Detect which cell encompasses the target text, then output its (X, Y) center coordinate. 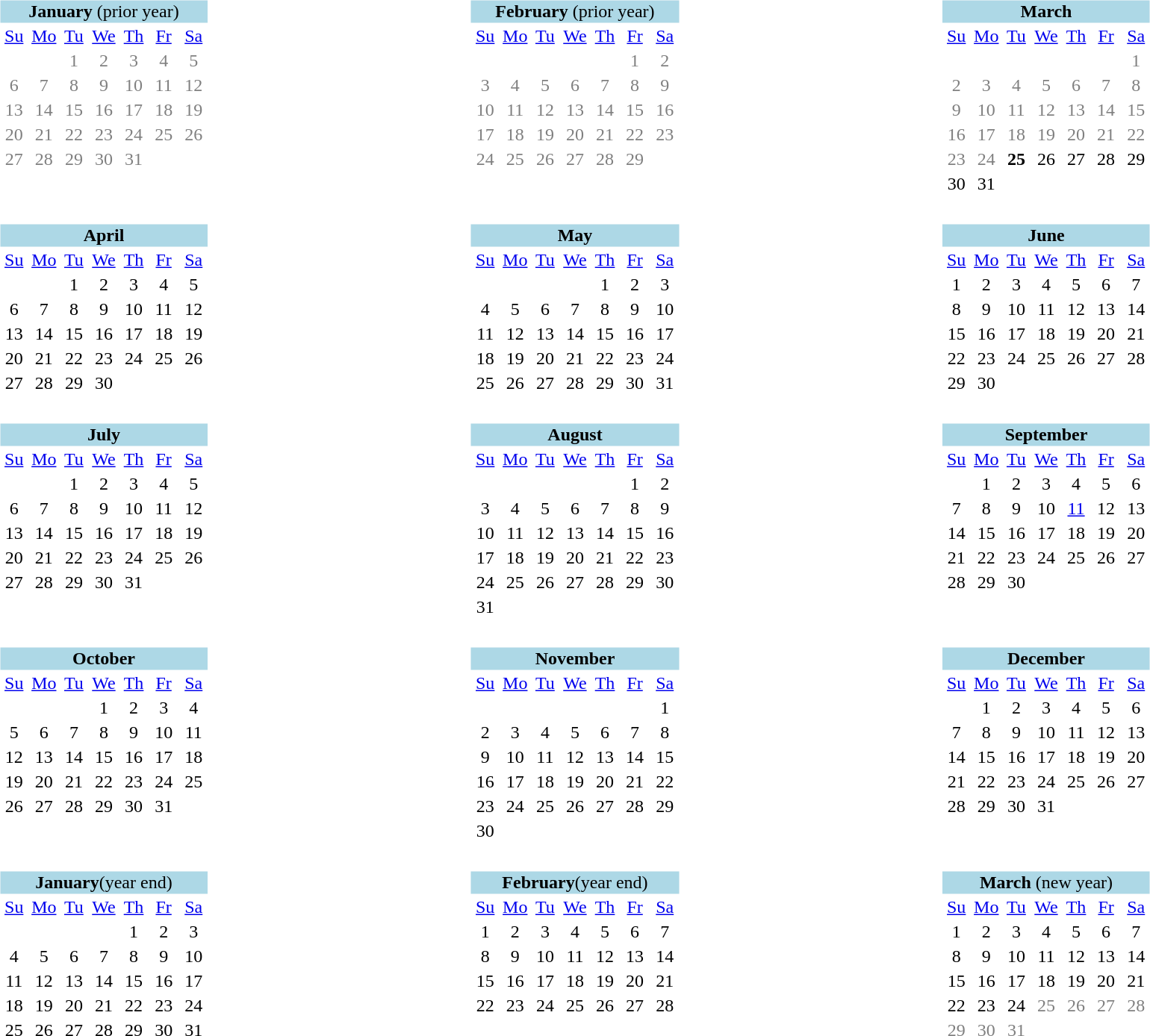
February(year end) (575, 883)
November Su Mo Tu We Th Fr Sa 1 2 3 4 5 6 7 8 9 10 11 12 13 14 15 16 17 18 19 20 21 22 23 24 25 26 27 28 29 30 (566, 734)
October (104, 659)
September (1046, 435)
November (575, 659)
August Su Mo Tu We Th Fr Sa 1 2 3 4 5 6 7 8 9 10 11 12 13 14 15 16 17 18 19 20 21 22 23 24 25 26 27 28 29 30 31 (566, 511)
July (104, 435)
June (1046, 235)
April (104, 235)
March (new year) (1046, 883)
May Su Mo Tu We Th Fr Sa 1 2 3 4 5 6 7 8 9 10 11 12 13 14 15 16 17 18 19 20 21 22 23 24 25 26 27 28 29 30 31 (566, 299)
December (1046, 659)
February (prior year) (575, 11)
May (575, 235)
January (prior year) (104, 11)
August (575, 435)
January(year end) (104, 883)
March (1046, 11)
